For the text-containing cell, return its midpoint in (X, Y) coordinate format. 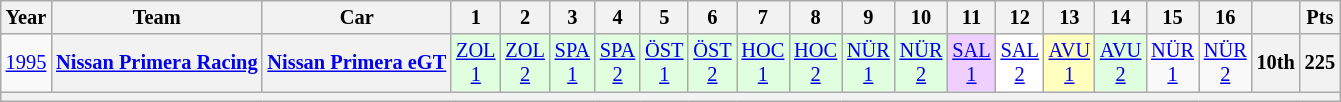
15 (1172, 17)
Team (156, 17)
13 (1070, 17)
7 (764, 17)
SPA1 (572, 63)
4 (618, 17)
10th (1276, 63)
2 (524, 17)
5 (664, 17)
6 (712, 17)
Nissan Primera Racing (156, 63)
AVU2 (1120, 63)
HOC1 (764, 63)
10 (922, 17)
11 (971, 17)
1 (476, 17)
225 (1320, 63)
Car (356, 17)
Nissan Primera eGT (356, 63)
Year (26, 17)
AVU1 (1070, 63)
16 (1226, 17)
14 (1120, 17)
Pts (1320, 17)
12 (1020, 17)
3 (572, 17)
ZOL1 (476, 63)
ZOL2 (524, 63)
SAL2 (1020, 63)
HOC2 (816, 63)
1995 (26, 63)
ÖST1 (664, 63)
ÖST2 (712, 63)
SAL1 (971, 63)
9 (868, 17)
SPA2 (618, 63)
8 (816, 17)
